Scan for the cell matching the given text and deliver its [x, y] coordinate at center. 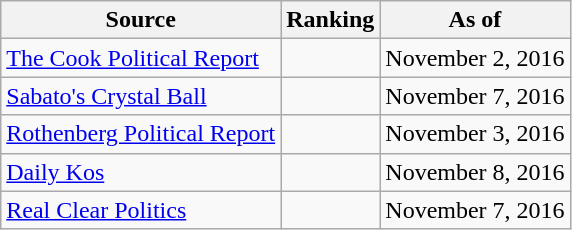
November 3, 2016 [475, 134]
Daily Kos [141, 172]
Sabato's Crystal Ball [141, 96]
Ranking [330, 20]
November 2, 2016 [475, 58]
November 8, 2016 [475, 172]
The Cook Political Report [141, 58]
Real Clear Politics [141, 210]
Rothenberg Political Report [141, 134]
Source [141, 20]
As of [475, 20]
